For the text-containing cell, return its midpoint in [X, Y] coordinate format. 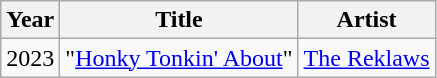
The Reklaws [366, 58]
2023 [30, 58]
Artist [366, 20]
Title [179, 20]
"Honky Tonkin' About" [179, 58]
Year [30, 20]
